Locate the cell with the specified text and output its [X, Y] center coordinate. 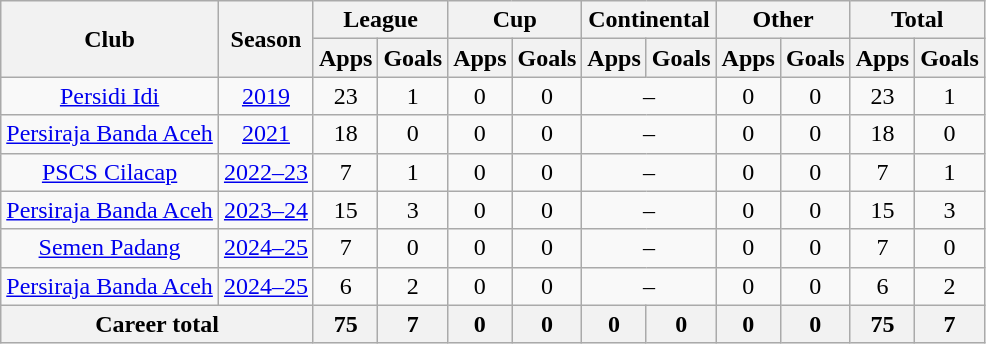
Cup [515, 20]
Other [783, 20]
2021 [266, 134]
Continental [649, 20]
Career total [158, 324]
Season [266, 39]
League [380, 20]
Persidi Idi [110, 96]
2022–23 [266, 172]
Semen Padang [110, 248]
Club [110, 39]
2023–24 [266, 210]
PSCS Cilacap [110, 172]
2019 [266, 96]
Total [917, 20]
